Output the (X, Y) coordinate of the center of the cell containing the given text.  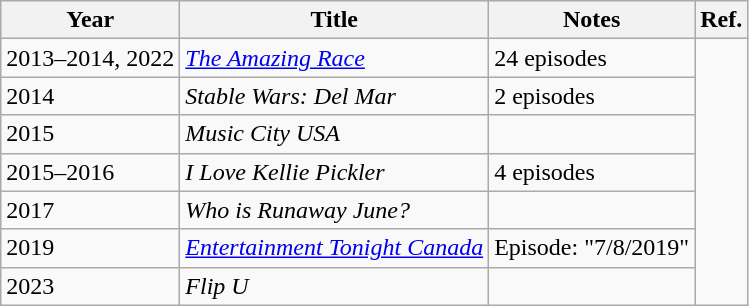
Who is Runaway June? (334, 210)
The Amazing Race (334, 58)
Entertainment Tonight Canada (334, 248)
2014 (90, 96)
2015 (90, 134)
4 episodes (592, 172)
2023 (90, 286)
2 episodes (592, 96)
Notes (592, 20)
24 episodes (592, 58)
Title (334, 20)
I Love Kellie Pickler (334, 172)
Flip U (334, 286)
Year (90, 20)
2013–2014, 2022 (90, 58)
Music City USA (334, 134)
2019 (90, 248)
2015–2016 (90, 172)
Ref. (722, 20)
Episode: "7/8/2019" (592, 248)
Stable Wars: Del Mar (334, 96)
2017 (90, 210)
